From the cell containing the given text, extract its center point as (X, Y) coordinate. 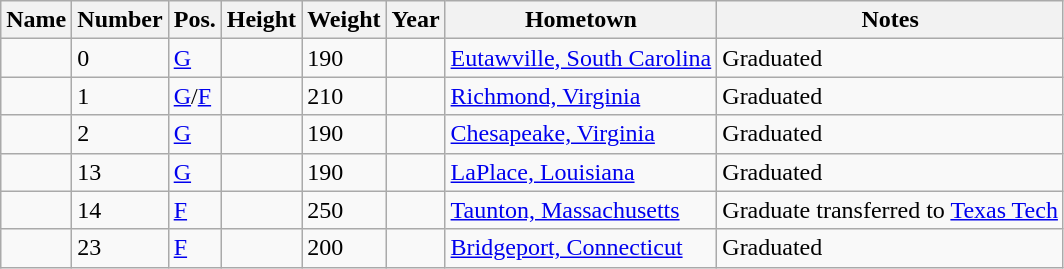
Taunton, Massachusetts (581, 210)
Name (36, 20)
Weight (344, 20)
Pos. (194, 20)
13 (120, 172)
210 (344, 96)
G/F (194, 96)
200 (344, 248)
250 (344, 210)
Hometown (581, 20)
Eutawville, South Carolina (581, 58)
Year (416, 20)
23 (120, 248)
Notes (890, 20)
2 (120, 134)
LaPlace, Louisiana (581, 172)
14 (120, 210)
Richmond, Virginia (581, 96)
1 (120, 96)
0 (120, 58)
Height (261, 20)
Number (120, 20)
Chesapeake, Virginia (581, 134)
Bridgeport, Connecticut (581, 248)
Graduate transferred to Texas Tech (890, 210)
